Search for the cell housing the specified text and yield its [X, Y] center coordinate. 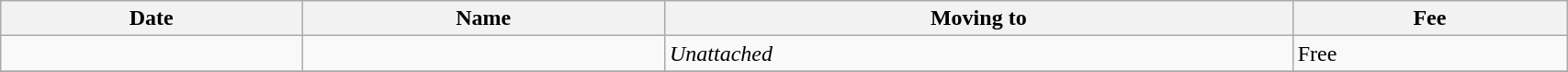
Date [152, 18]
Free [1429, 54]
Fee [1429, 18]
Unattached [978, 54]
Moving to [978, 18]
Name [483, 18]
